Detect which cell encompasses the target text, then output its (x, y) center coordinate. 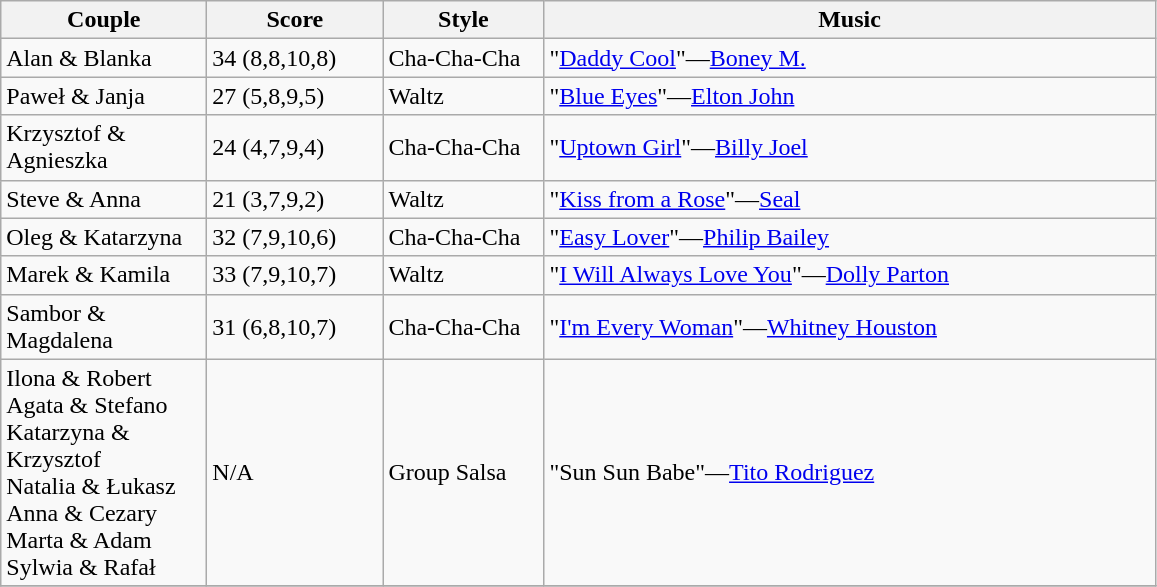
33 (7,9,10,7) (295, 275)
Steve & Anna (104, 199)
Music (850, 20)
Score (295, 20)
Krzysztof & Agnieszka (104, 148)
Marek & Kamila (104, 275)
"Sun Sun Babe"—Tito Rodriguez (850, 472)
21 (3,7,9,2) (295, 199)
Sambor & Magdalena (104, 326)
Couple (104, 20)
Ilona & RobertAgata & StefanoKatarzyna & KrzysztofNatalia & ŁukaszAnna & CezaryMarta & AdamSylwia & Rafał (104, 472)
24 (4,7,9,4) (295, 148)
Group Salsa (464, 472)
"Easy Lover"—Philip Bailey (850, 237)
Style (464, 20)
"I'm Every Woman"—Whitney Houston (850, 326)
Alan & Blanka (104, 58)
"I Will Always Love You"—Dolly Parton (850, 275)
34 (8,8,10,8) (295, 58)
Paweł & Janja (104, 96)
27 (5,8,9,5) (295, 96)
"Blue Eyes"—Elton John (850, 96)
31 (6,8,10,7) (295, 326)
"Uptown Girl"—Billy Joel (850, 148)
"Kiss from a Rose"—Seal (850, 199)
Oleg & Katarzyna (104, 237)
N/A (295, 472)
"Daddy Cool"—Boney M. (850, 58)
32 (7,9,10,6) (295, 237)
